Return [x, y] of the center of cell containing provided text 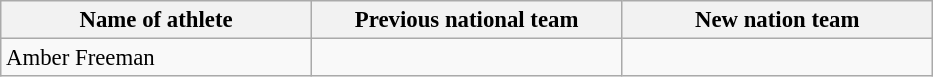
Amber Freeman [156, 58]
Name of athlete [156, 20]
New nation team [778, 20]
Previous national team [466, 20]
